Detect which cell encompasses the target text, then output its [x, y] center coordinate. 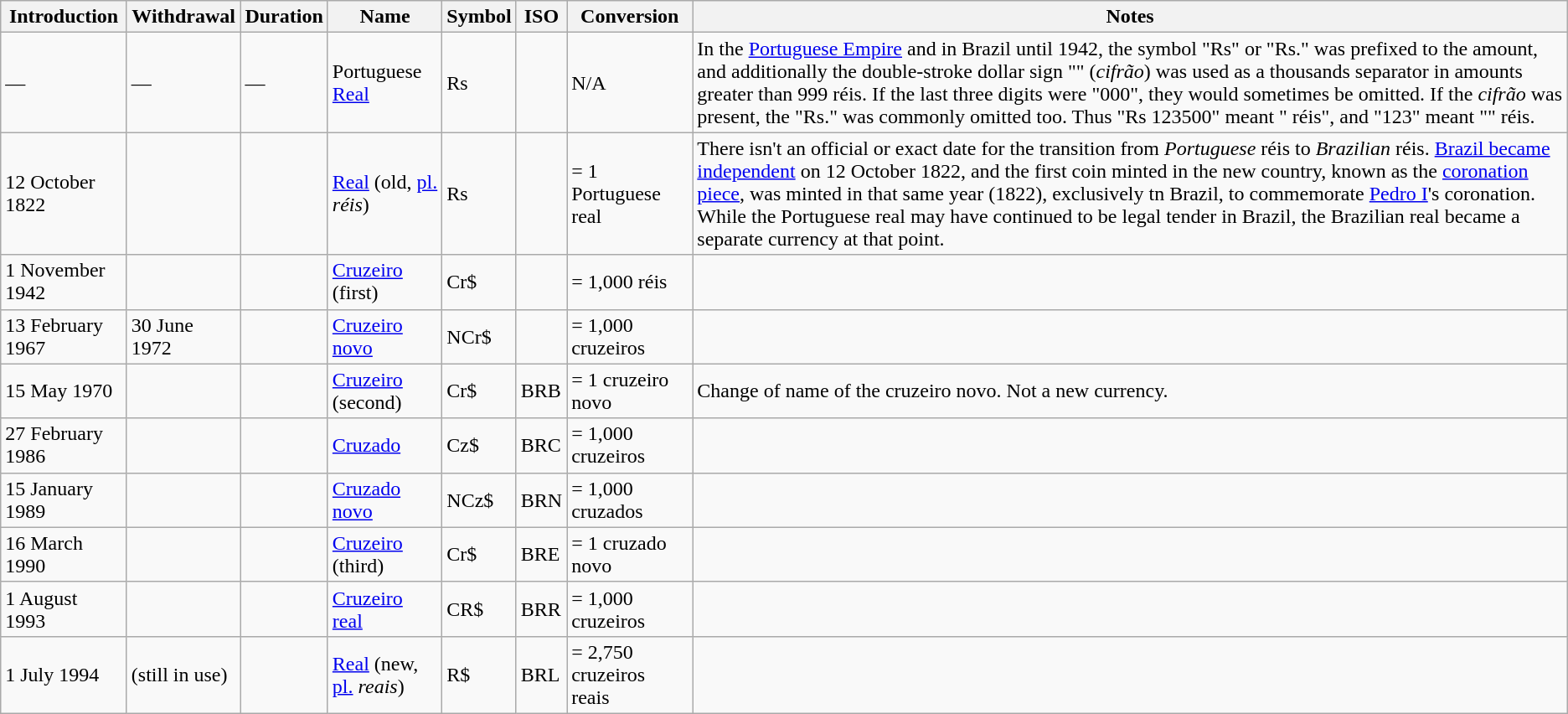
1 August 1993 [64, 608]
Cruzeiro novo [384, 337]
= 1 cruzado novo [630, 555]
Real (old, pl. réis) [384, 194]
NCz$ [479, 499]
15 May 1970 [64, 391]
BRC [541, 446]
= 1,000 cruzados [630, 499]
Name [384, 17]
Cz$ [479, 446]
NCr$ [479, 337]
15 January 1989 [64, 499]
(still in use) [183, 675]
Symbol [479, 17]
12 October 1822 [64, 194]
30 June 1972 [183, 337]
BRR [541, 608]
Cruzado novo [384, 499]
CR$ [479, 608]
ISO [541, 17]
Cruzeiro (first) [384, 282]
Conversion [630, 17]
BRN [541, 499]
BRL [541, 675]
BRB [541, 391]
Portuguese Real [384, 82]
27 February 1986 [64, 446]
Withdrawal [183, 17]
Notes [1130, 17]
1 November 1942 [64, 282]
Cruzado [384, 446]
16 March 1990 [64, 555]
R$ [479, 675]
1 July 1994 [64, 675]
N/A [630, 82]
BRE [541, 555]
Cruzeiro (second) [384, 391]
= 2,750 cruzeiros reais [630, 675]
Introduction [64, 17]
Change of name of the cruzeiro novo. Not a new currency. [1130, 391]
Cruzeiro real [384, 608]
Real (new, pl. reais) [384, 675]
= 1 cruzeiro novo [630, 391]
= 1,000 réis [630, 282]
13 February 1967 [64, 337]
Duration [284, 17]
= 1 Portuguese real [630, 194]
Cruzeiro (third) [384, 555]
